Return (x, y) of the center of cell containing provided text 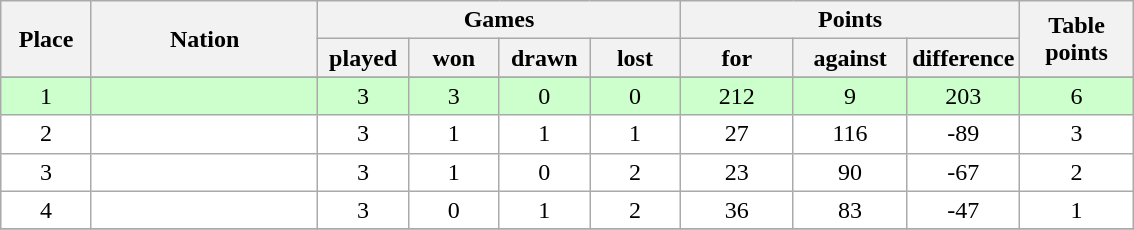
difference (964, 58)
-47 (964, 210)
9 (850, 96)
36 (736, 210)
Place (46, 39)
212 (736, 96)
Tablepoints (1076, 39)
played (364, 58)
6 (1076, 96)
27 (736, 134)
against (850, 58)
for (736, 58)
drawn (544, 58)
4 (46, 210)
-67 (964, 172)
Points (850, 20)
116 (850, 134)
23 (736, 172)
203 (964, 96)
lost (636, 58)
83 (850, 210)
won (454, 58)
Nation (204, 39)
-89 (964, 134)
90 (850, 172)
Games (499, 20)
